Extract the [X, Y] coordinate from the center of the cell holding the provided text.  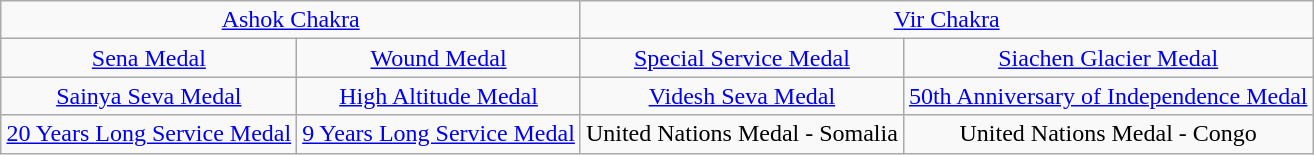
Sainya Seva Medal [149, 96]
20 Years Long Service Medal [149, 134]
United Nations Medal - Congo [1108, 134]
9 Years Long Service Medal [439, 134]
Wound Medal [439, 58]
High Altitude Medal [439, 96]
Sena Medal [149, 58]
Videsh Seva Medal [742, 96]
Siachen Glacier Medal [1108, 58]
Special Service Medal [742, 58]
Ashok Chakra [290, 20]
United Nations Medal - Somalia [742, 134]
Vir Chakra [946, 20]
50th Anniversary of Independence Medal [1108, 96]
